Capture the cell that displays the provided text and extract its (x, y) central coordinate. 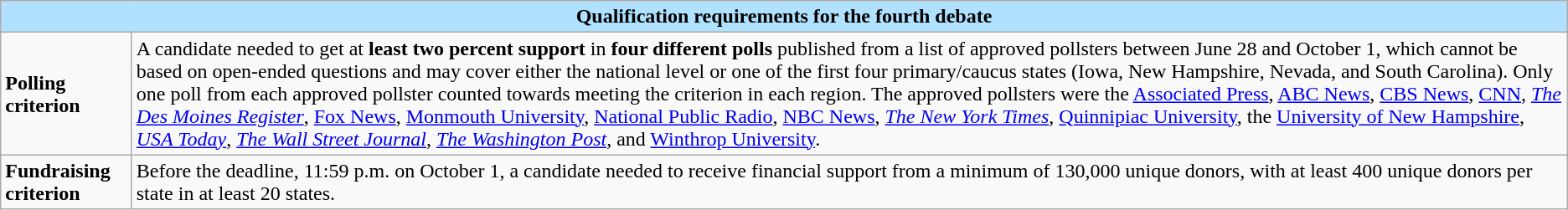
Polling criterion (66, 94)
Qualification requirements for the fourth debate (784, 17)
Fundraising criterion (66, 182)
